Scan for the cell matching the given text and deliver its [x, y] coordinate at center. 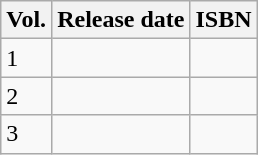
ISBN [224, 20]
Vol. [26, 20]
3 [26, 134]
1 [26, 58]
2 [26, 96]
Release date [121, 20]
